From the cell containing the given text, extract its center point as (x, y) coordinate. 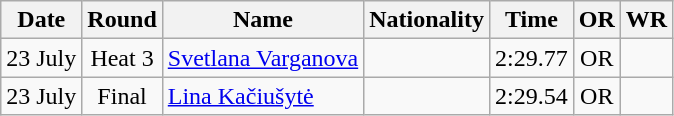
Time (531, 20)
Round (122, 20)
Nationality (427, 20)
WR (646, 20)
Final (122, 96)
Date (42, 20)
Lina Kačiušytė (262, 96)
2:29.77 (531, 58)
Heat 3 (122, 58)
Name (262, 20)
2:29.54 (531, 96)
Svetlana Varganova (262, 58)
